Return (X, Y) of the center of cell containing provided text 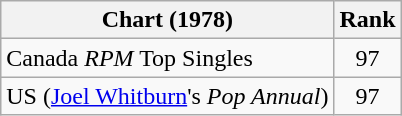
Chart (1978) (168, 20)
Canada RPM Top Singles (168, 58)
US (Joel Whitburn's Pop Annual) (168, 96)
Rank (368, 20)
